Return [X, Y] of the center of cell containing provided text 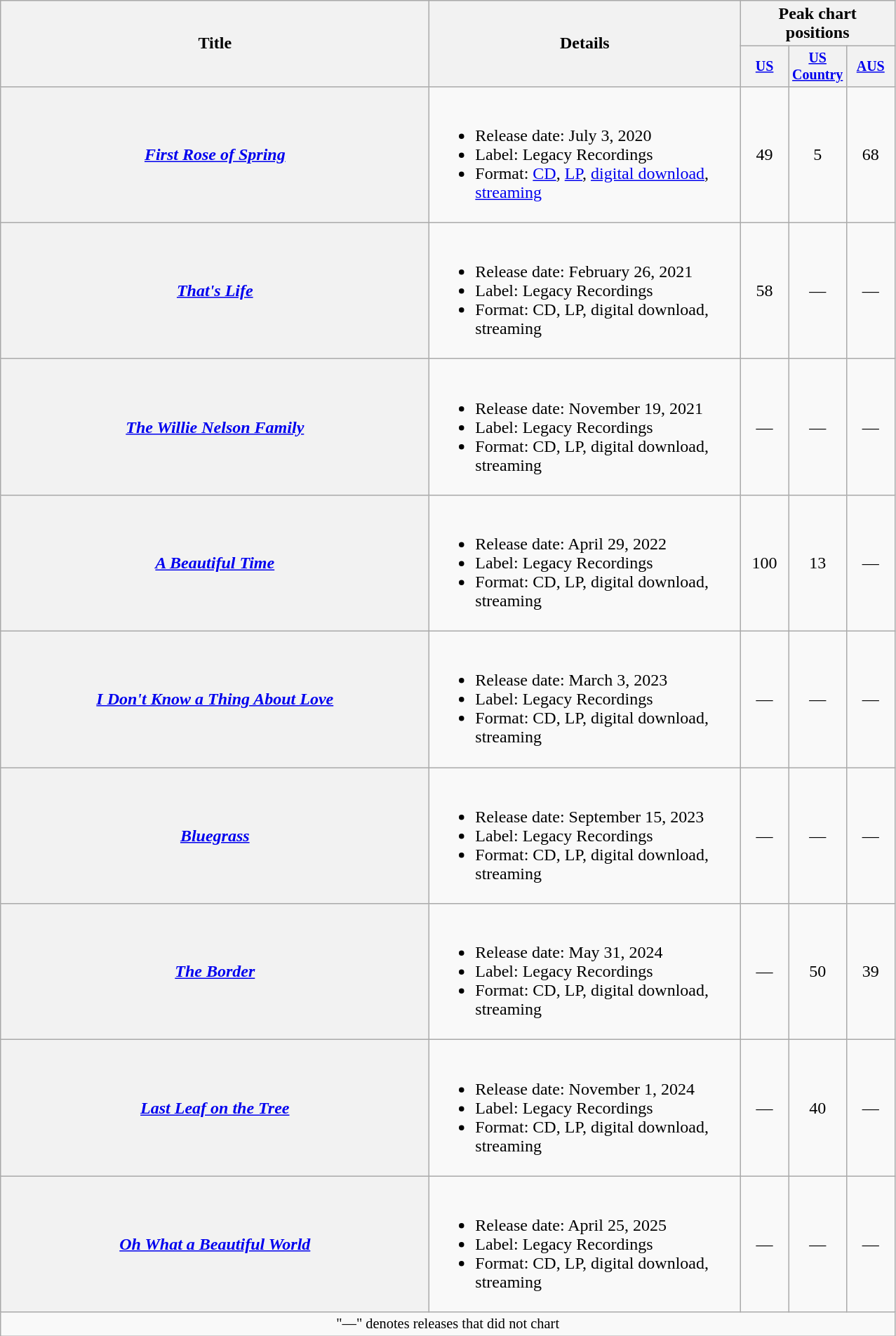
Release date: November 1, 2024Label: Legacy RecordingsFormat: CD, LP, digital download, streaming [585, 1108]
Release date: March 3, 2023Label: Legacy RecordingsFormat: CD, LP, digital download, streaming [585, 700]
49 [765, 154]
"—" denotes releases that did not chart [448, 1324]
Bluegrass [215, 836]
100 [765, 563]
Details [585, 44]
Release date: May 31, 2024Label: Legacy RecordingsFormat: CD, LP, digital download, streaming [585, 972]
5 [817, 154]
39 [870, 972]
Oh What a Beautiful World [215, 1244]
Release date: September 15, 2023Label: Legacy RecordingsFormat: CD, LP, digital download, streaming [585, 836]
First Rose of Spring [215, 154]
50 [817, 972]
US Country [817, 66]
US [765, 66]
Release date: April 25, 2025Label: Legacy RecordingsFormat: CD, LP, digital download, streaming [585, 1244]
That's Life [215, 290]
The Border [215, 972]
Peak chartpositions [818, 24]
Release date: April 29, 2022Label: Legacy RecordingsFormat: CD, LP, digital download, streaming [585, 563]
Release date: November 19, 2021Label: Legacy RecordingsFormat: CD, LP, digital download, streaming [585, 427]
Release date: February 26, 2021Label: Legacy RecordingsFormat: CD, LP, digital download, streaming [585, 290]
58 [765, 290]
68 [870, 154]
The Willie Nelson Family [215, 427]
I Don't Know a Thing About Love [215, 700]
Last Leaf on the Tree [215, 1108]
A Beautiful Time [215, 563]
40 [817, 1108]
Title [215, 44]
Release date: July 3, 2020Label: Legacy RecordingsFormat: CD, LP, digital download, streaming [585, 154]
AUS [870, 66]
13 [817, 563]
